Return (x, y) of the center of cell containing provided text 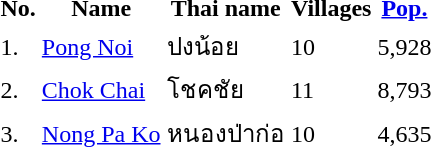
11 (332, 90)
10 (332, 46)
โชคชัย (226, 90)
Chok Chai (101, 90)
ปงน้อย (226, 46)
Pong Noi (101, 46)
